Locate the cell with the specified text and output its [X, Y] center coordinate. 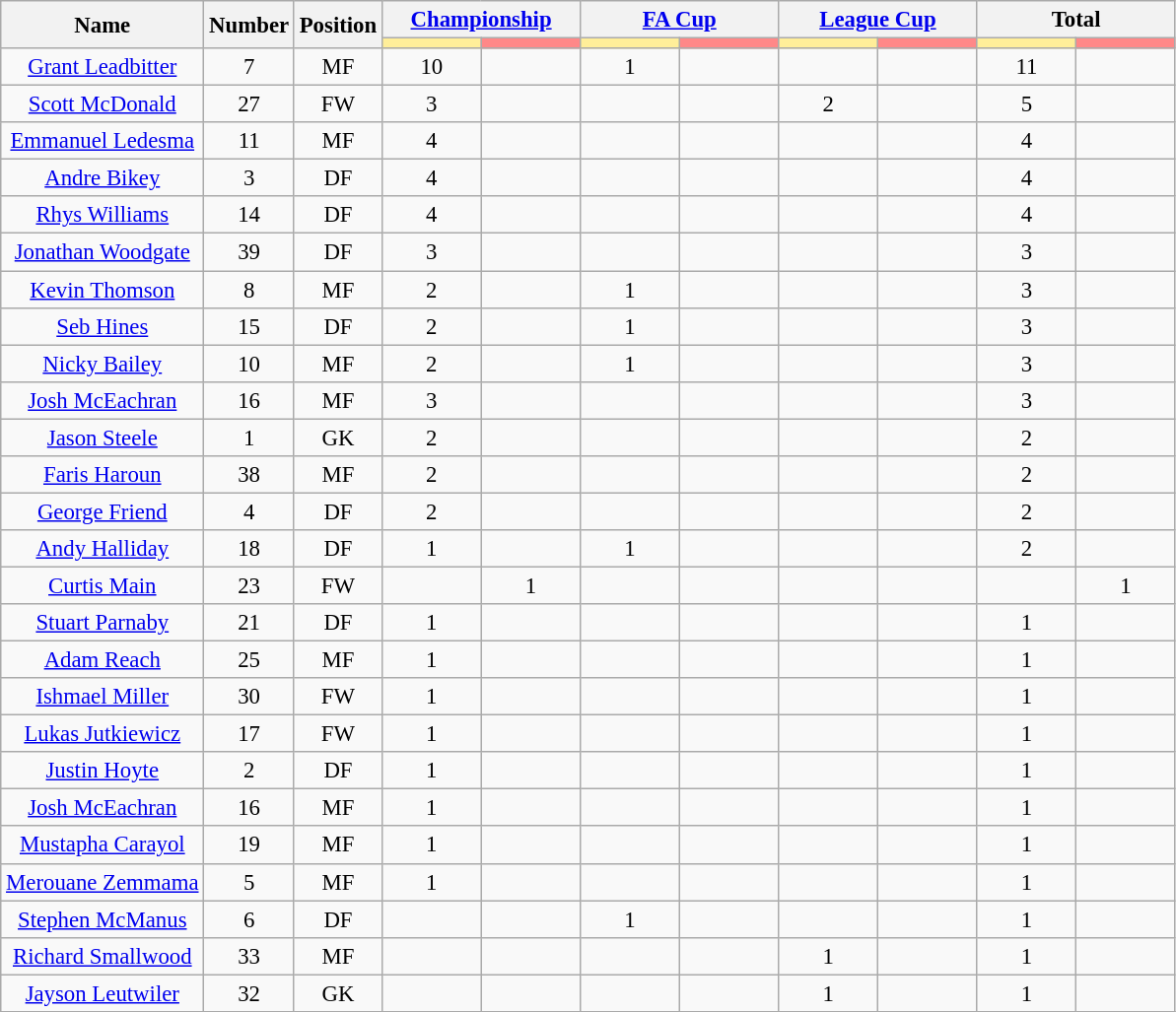
23 [249, 585]
Jason Steele [103, 438]
Kevin Thomson [103, 290]
Mustapha Carayol [103, 845]
Championship [481, 20]
Nicky Bailey [103, 364]
Number [249, 25]
Curtis Main [103, 585]
32 [249, 993]
Emmanuel Ledesma [103, 141]
Stephen McManus [103, 919]
Total [1076, 20]
FA Cup [680, 20]
6 [249, 919]
8 [249, 290]
39 [249, 252]
33 [249, 956]
38 [249, 475]
Justin Hoyte [103, 771]
25 [249, 660]
7 [249, 67]
Andy Halliday [103, 549]
15 [249, 326]
30 [249, 697]
Stuart Parnaby [103, 623]
Jayson Leutwiler [103, 993]
George Friend [103, 511]
18 [249, 549]
Adam Reach [103, 660]
19 [249, 845]
27 [249, 104]
Faris Haroun [103, 475]
Seb Hines [103, 326]
Rhys Williams [103, 216]
Ishmael Miller [103, 697]
Scott McDonald [103, 104]
Name [103, 25]
17 [249, 734]
14 [249, 216]
Position [337, 25]
Lukas Jutkiewicz [103, 734]
21 [249, 623]
Richard Smallwood [103, 956]
Merouane Zemmama [103, 882]
Andre Bikey [103, 178]
League Cup [877, 20]
Jonathan Woodgate [103, 252]
Grant Leadbitter [103, 67]
